Extract the (X, Y) coordinate from the center of the cell holding the provided text.  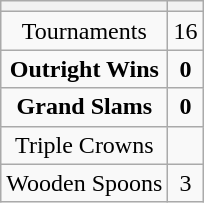
3 (186, 183)
Outright Wins (84, 69)
Wooden Spoons (84, 183)
Triple Crowns (84, 145)
16 (186, 31)
Tournaments (84, 31)
Grand Slams (84, 107)
